Scan for the cell matching the given text and deliver its [X, Y] coordinate at center. 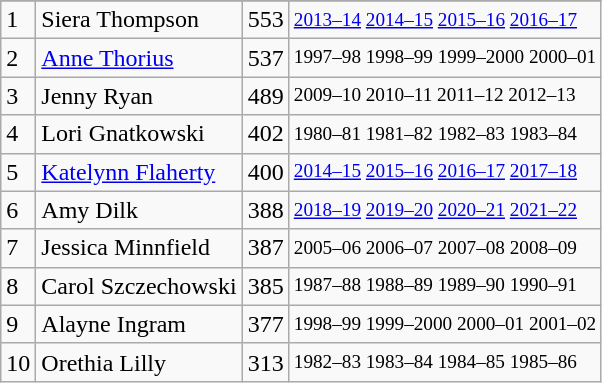
6 [18, 210]
377 [266, 324]
10 [18, 362]
537 [266, 58]
1980–81 1981–82 1982–83 1983–84 [444, 134]
1 [18, 20]
400 [266, 172]
Katelynn Flaherty [139, 172]
553 [266, 20]
387 [266, 248]
489 [266, 96]
1987–88 1988–89 1989–90 1990–91 [444, 286]
5 [18, 172]
8 [18, 286]
Amy Dilk [139, 210]
9 [18, 324]
2005–06 2006–07 2007–08 2008–09 [444, 248]
Jessica Minnfield [139, 248]
Jenny Ryan [139, 96]
313 [266, 362]
2 [18, 58]
4 [18, 134]
Alayne Ingram [139, 324]
402 [266, 134]
Carol Szczechowski [139, 286]
2018–19 2019–20 2020–21 2021–22 [444, 210]
1998–99 1999–2000 2000–01 2001–02 [444, 324]
388 [266, 210]
Siera Thompson [139, 20]
Anne Thorius [139, 58]
385 [266, 286]
2013–14 2014–15 2015–16 2016–17 [444, 20]
1982–83 1983–84 1984–85 1985–86 [444, 362]
1997–98 1998–99 1999–2000 2000–01 [444, 58]
Orethia Lilly [139, 362]
3 [18, 96]
2009–10 2010–11 2011–12 2012–13 [444, 96]
2014–15 2015–16 2016–17 2017–18 [444, 172]
Lori Gnatkowski [139, 134]
7 [18, 248]
